Capture the cell that displays the provided text and extract its [X, Y] central coordinate. 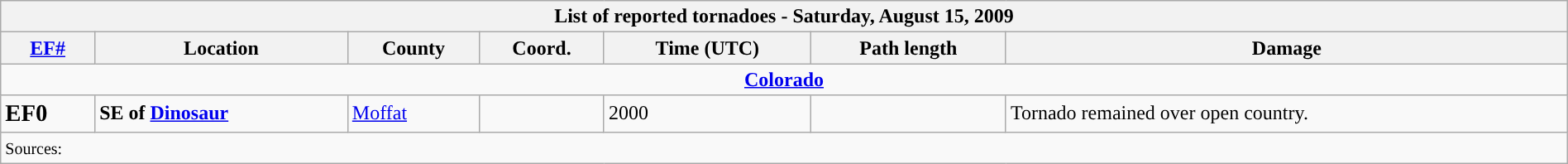
Time (UTC) [707, 48]
Colorado [784, 80]
Path length [908, 48]
EF0 [48, 113]
Coord. [543, 48]
SE of Dinosaur [222, 113]
County [414, 48]
Moffat [414, 113]
2000 [707, 113]
Damage [1287, 48]
Sources: [784, 147]
EF# [48, 48]
Tornado remained over open country. [1287, 113]
List of reported tornadoes - Saturday, August 15, 2009 [784, 17]
Location [222, 48]
